For the text-containing cell, return its midpoint in (X, Y) coordinate format. 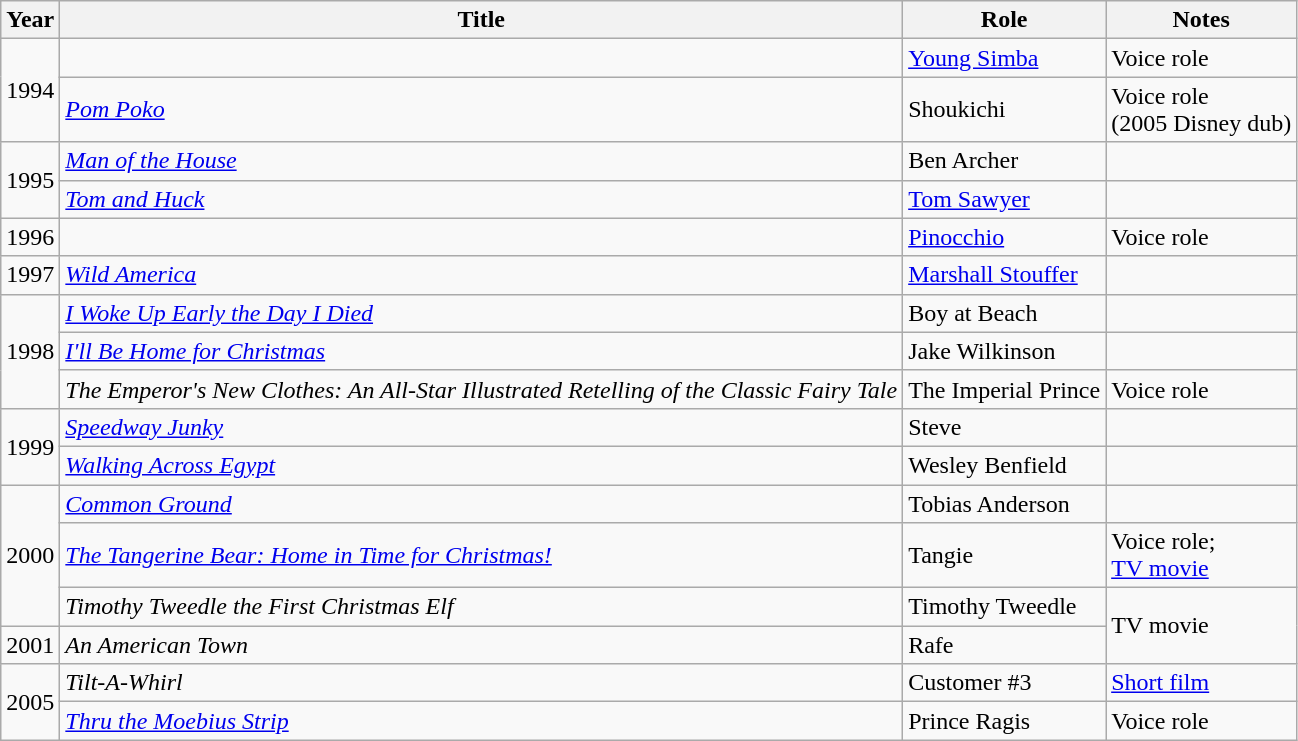
1999 (30, 446)
1997 (30, 275)
Tobias Anderson (1004, 503)
Pinocchio (1004, 237)
Young Simba (1004, 58)
Thru the Moebius Strip (482, 721)
Year (30, 20)
Rafe (1004, 645)
1996 (30, 237)
The Emperor's New Clothes: An All-Star Illustrated Retelling of the Classic Fairy Tale (482, 389)
Tilt-A-Whirl (482, 683)
Title (482, 20)
Speedway Junky (482, 427)
TV movie (1202, 626)
2000 (30, 554)
Notes (1202, 20)
Boy at Beach (1004, 313)
Shoukichi (1004, 110)
Voice role;TV movie (1202, 556)
Timothy Tweedle the First Christmas Elf (482, 607)
I'll Be Home for Christmas (482, 351)
Short film (1202, 683)
The Imperial Prince (1004, 389)
Wild America (482, 275)
Tangie (1004, 556)
Timothy Tweedle (1004, 607)
Role (1004, 20)
1998 (30, 351)
The Tangerine Bear: Home in Time for Christmas! (482, 556)
Man of the House (482, 161)
Prince Ragis (1004, 721)
Jake Wilkinson (1004, 351)
I Woke Up Early the Day I Died (482, 313)
2001 (30, 645)
1995 (30, 180)
Common Ground (482, 503)
Wesley Benfield (1004, 465)
Tom Sawyer (1004, 199)
Voice role(2005 Disney dub) (1202, 110)
Steve (1004, 427)
Walking Across Egypt (482, 465)
2005 (30, 702)
1994 (30, 90)
Marshall Stouffer (1004, 275)
Pom Poko (482, 110)
Customer #3 (1004, 683)
An American Town (482, 645)
Tom and Huck (482, 199)
Ben Archer (1004, 161)
